Determine the [x, y] coordinate at the center of the cell enclosing the given text.  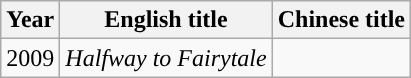
Chinese title [341, 20]
English title [166, 20]
2009 [30, 58]
Year [30, 20]
Halfway to Fairytale [166, 58]
